Identify which cell holds the provided text, then report its [X, Y] central coordinate. 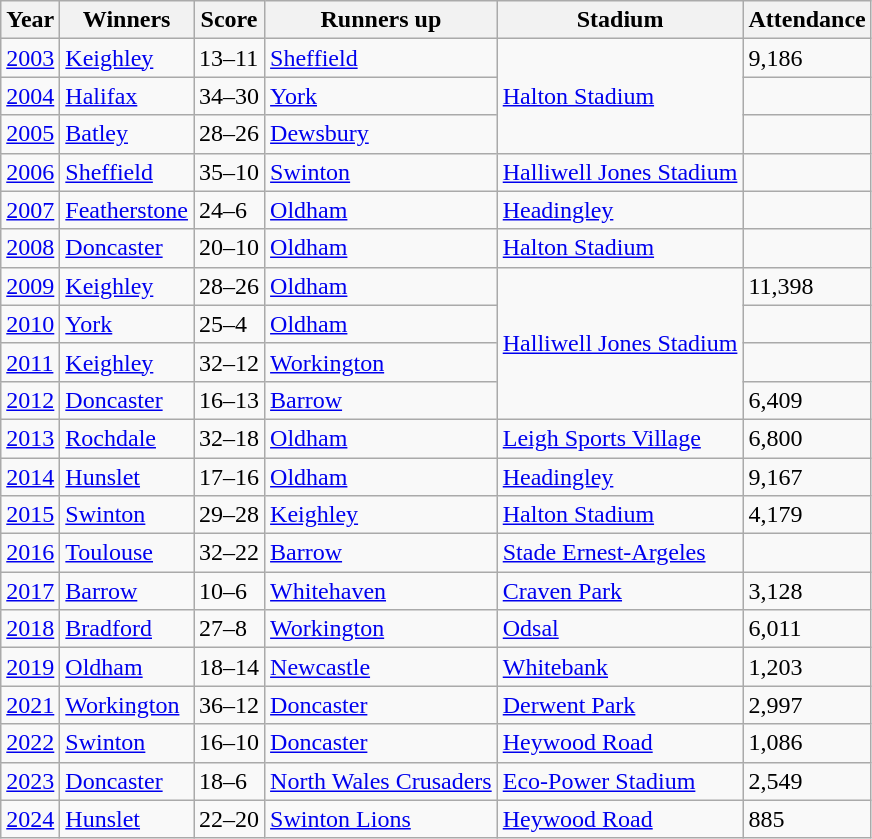
2019 [30, 667]
North Wales Crusaders [382, 781]
2,549 [807, 781]
Winners [127, 20]
22–20 [230, 819]
27–8 [230, 629]
Batley [127, 134]
24–6 [230, 210]
4,179 [807, 515]
20–10 [230, 248]
Bradford [127, 629]
18–6 [230, 781]
2022 [30, 743]
Year [30, 20]
34–30 [230, 96]
Rochdale [127, 438]
Dewsbury [382, 134]
Whitebank [620, 667]
2023 [30, 781]
2024 [30, 819]
2016 [30, 553]
3,128 [807, 591]
2014 [30, 477]
2018 [30, 629]
11,398 [807, 286]
32–22 [230, 553]
16–10 [230, 743]
2012 [30, 400]
1,086 [807, 743]
Stadium [620, 20]
1,203 [807, 667]
2009 [30, 286]
Odsal [620, 629]
6,011 [807, 629]
2003 [30, 58]
2010 [30, 324]
Attendance [807, 20]
2021 [30, 705]
2013 [30, 438]
25–4 [230, 324]
Stade Ernest-Argeles [620, 553]
9,167 [807, 477]
2,997 [807, 705]
6,409 [807, 400]
29–28 [230, 515]
2015 [30, 515]
18–14 [230, 667]
Craven Park [620, 591]
2004 [30, 96]
Newcastle [382, 667]
10–6 [230, 591]
Featherstone [127, 210]
32–12 [230, 362]
Score [230, 20]
36–12 [230, 705]
6,800 [807, 438]
2005 [30, 134]
2017 [30, 591]
Runners up [382, 20]
9,186 [807, 58]
Halifax [127, 96]
32–18 [230, 438]
Leigh Sports Village [620, 438]
16–13 [230, 400]
35–10 [230, 172]
Whitehaven [382, 591]
885 [807, 819]
2011 [30, 362]
Toulouse [127, 553]
2006 [30, 172]
2007 [30, 210]
13–11 [230, 58]
Eco-Power Stadium [620, 781]
17–16 [230, 477]
Derwent Park [620, 705]
Swinton Lions [382, 819]
2008 [30, 248]
